Identify which cell holds the provided text, then report its (X, Y) central coordinate. 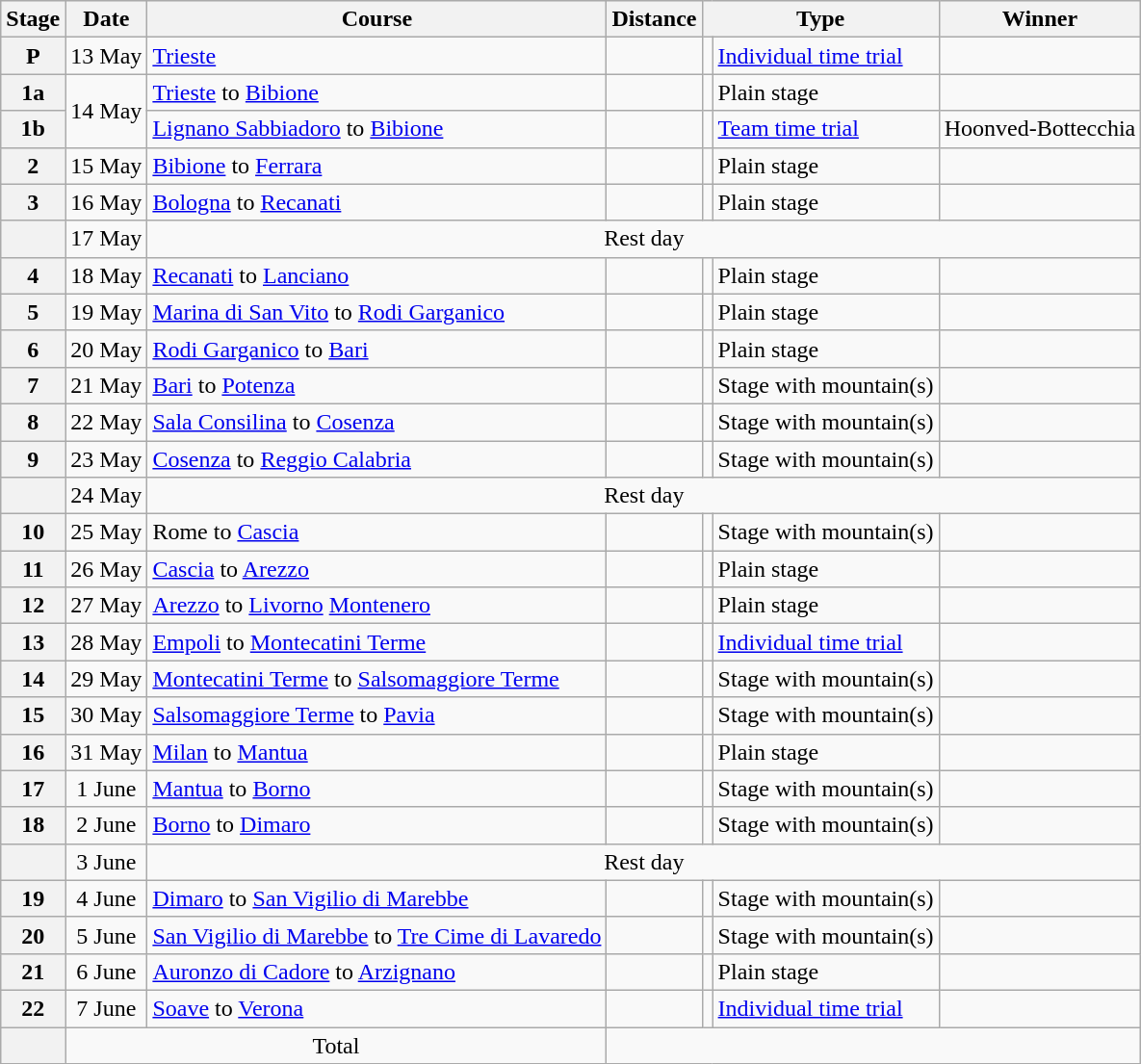
7 June (106, 1008)
19 May (106, 312)
11 (33, 569)
Hoonved-Bottecchia (1040, 129)
Type (820, 19)
4 June (106, 898)
3 (33, 202)
Lignano Sabbiadoro to Bibione (377, 129)
29 May (106, 679)
Mantua to Borno (377, 789)
2 (33, 166)
8 (33, 422)
10 (33, 532)
Borno to Dimaro (377, 825)
Milan to Mantua (377, 752)
Marina di San Vito to Rodi Garganico (377, 312)
Auronzo di Cadore to Arzignano (377, 972)
1b (33, 129)
17 (33, 789)
5 (33, 312)
Stage (33, 19)
14 May (106, 111)
4 (33, 275)
6 June (106, 972)
13 (33, 642)
13 May (106, 56)
Cascia to Arezzo (377, 569)
22 (33, 1008)
24 May (106, 496)
Bari to Potenza (377, 385)
Dimaro to San Vigilio di Marebbe (377, 898)
P (33, 56)
19 (33, 898)
Winner (1040, 19)
26 May (106, 569)
20 May (106, 349)
16 May (106, 202)
Montecatini Terme to Salsomaggiore Terme (377, 679)
17 May (106, 239)
Trieste to Bibione (377, 92)
25 May (106, 532)
18 May (106, 275)
Bibione to Ferrara (377, 166)
Sala Consilina to Cosenza (377, 422)
21 (33, 972)
1 June (106, 789)
5 June (106, 935)
San Vigilio di Marebbe to Tre Cime di Lavaredo (377, 935)
Bologna to Recanati (377, 202)
Recanati to Lanciano (377, 275)
16 (33, 752)
14 (33, 679)
23 May (106, 459)
Date (106, 19)
3 June (106, 862)
31 May (106, 752)
9 (33, 459)
Salsomaggiore Terme to Pavia (377, 715)
20 (33, 935)
Distance (655, 19)
28 May (106, 642)
6 (33, 349)
15 (33, 715)
12 (33, 606)
Trieste (377, 56)
Soave to Verona (377, 1008)
Team time trial (826, 129)
15 May (106, 166)
22 May (106, 422)
Cosenza to Reggio Calabria (377, 459)
7 (33, 385)
Course (377, 19)
27 May (106, 606)
Empoli to Montecatini Terme (377, 642)
18 (33, 825)
Arezzo to Livorno Montenero (377, 606)
30 May (106, 715)
2 June (106, 825)
21 May (106, 385)
Rodi Garganico to Bari (377, 349)
1a (33, 92)
Total (336, 1045)
Rome to Cascia (377, 532)
